Detect which cell encompasses the target text, then output its [X, Y] center coordinate. 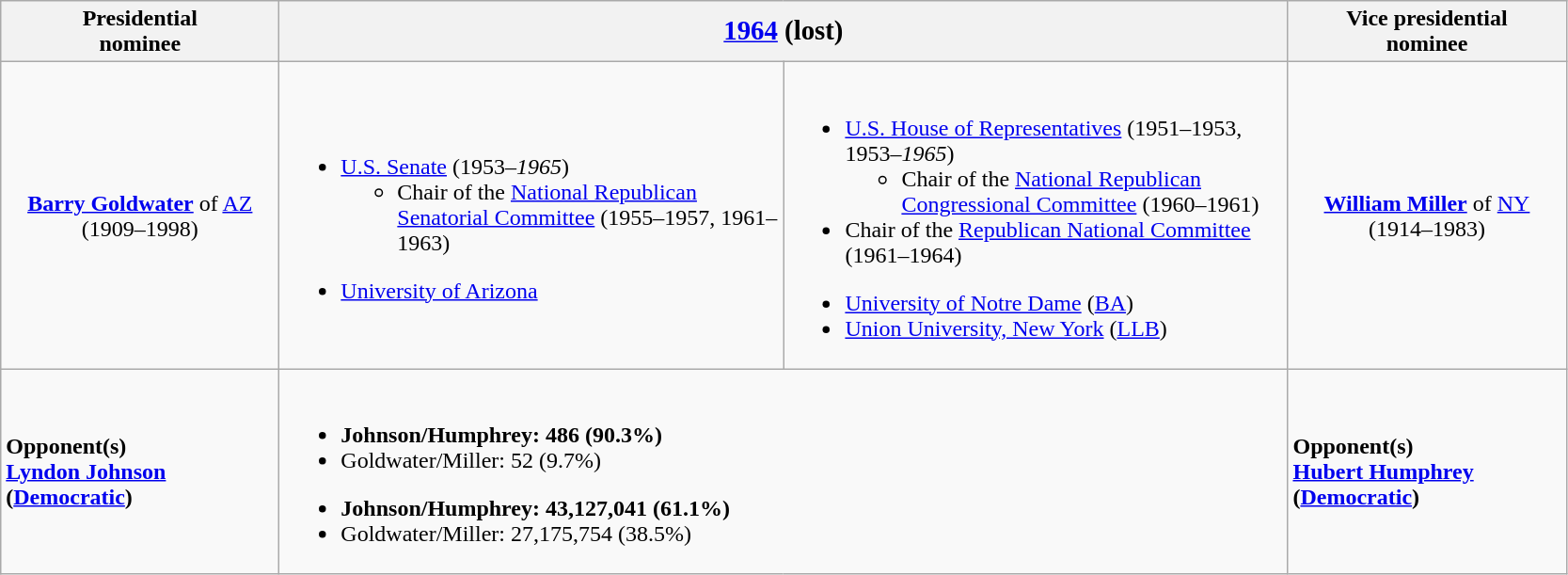
William Miller of NY(1914–1983) [1427, 216]
Presidentialnominee [140, 32]
Vice presidentialnominee [1427, 32]
1964 (lost) [784, 32]
Opponent(s)Lyndon Johnson (Democratic) [140, 471]
U.S. Senate (1953–1965)Chair of the National Republican Senatorial Committee (1955–1957, 1961–1963)University of Arizona [531, 216]
Opponent(s)Hubert Humphrey (Democratic) [1427, 471]
Johnson/Humphrey: 486 (90.3%)Goldwater/Miller: 52 (9.7%)Johnson/Humphrey: 43,127,041 (61.1%)Goldwater/Miller: 27,175,754 (38.5%) [784, 471]
Barry Goldwater of AZ(1909–1998) [140, 216]
